Determine the [x, y] coordinate at the center of the cell enclosing the given text.  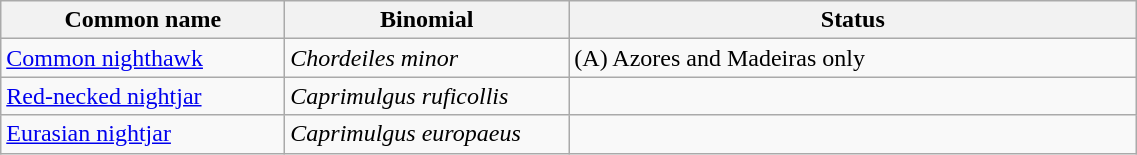
Eurasian nightjar [143, 134]
Binomial [427, 20]
Common nighthawk [143, 58]
Caprimulgus europaeus [427, 134]
Status [853, 20]
Caprimulgus ruficollis [427, 96]
Chordeiles minor [427, 58]
Red-necked nightjar [143, 96]
(A) Azores and Madeiras only [853, 58]
Common name [143, 20]
